Scan for the cell matching the given text and deliver its [X, Y] coordinate at center. 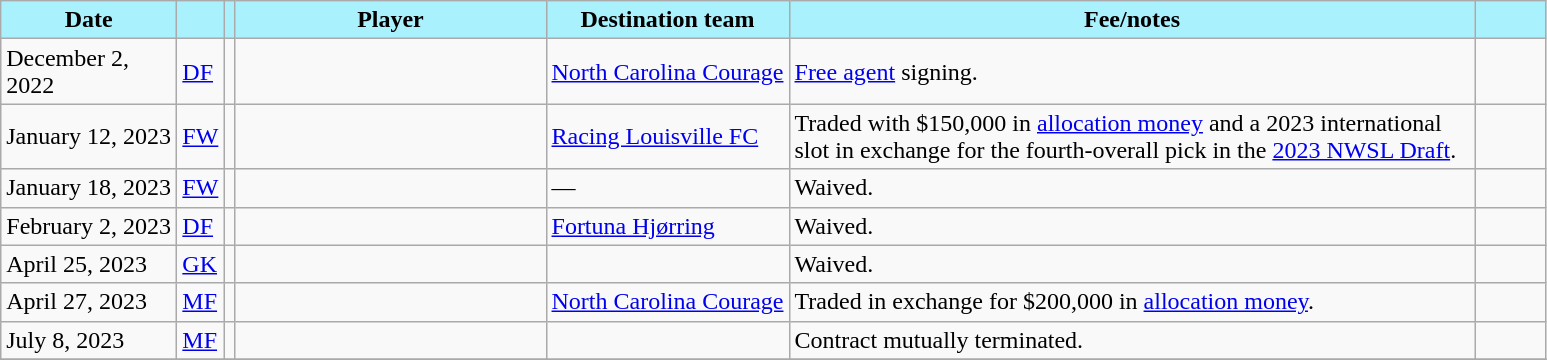
Traded in exchange for $200,000 in allocation money. [1132, 302]
Fortuna Hjørring [668, 226]
December 2, 2022 [89, 72]
Free agent signing. [1132, 72]
April 27, 2023 [89, 302]
Player [390, 20]
Fee/notes [1132, 20]
April 25, 2023 [89, 264]
Traded with $150,000 in allocation money and a 2023 international slot in exchange for the fourth-overall pick in the 2023 NWSL Draft. [1132, 136]
January 18, 2023 [89, 188]
— [668, 188]
Contract mutually terminated. [1132, 340]
Racing Louisville FC [668, 136]
July 8, 2023 [89, 340]
Destination team [668, 20]
Date [89, 20]
January 12, 2023 [89, 136]
GK [200, 264]
February 2, 2023 [89, 226]
